For the text-containing cell, return its midpoint in (x, y) coordinate format. 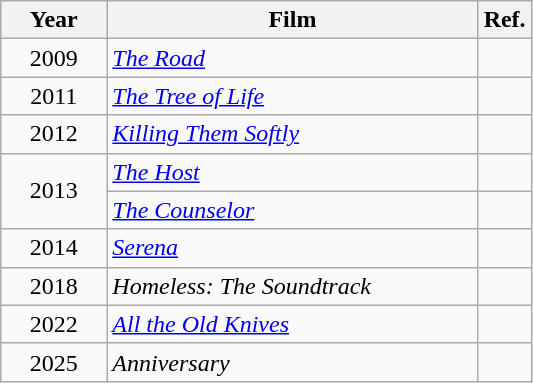
Year (54, 20)
2025 (54, 362)
2018 (54, 286)
2011 (54, 96)
Killing Them Softly (292, 134)
2014 (54, 248)
The Road (292, 58)
Anniversary (292, 362)
Serena (292, 248)
The Tree of Life (292, 96)
2009 (54, 58)
The Counselor (292, 210)
Ref. (504, 20)
All the Old Knives (292, 324)
2012 (54, 134)
2022 (54, 324)
The Host (292, 172)
Homeless: The Soundtrack (292, 286)
Film (292, 20)
2013 (54, 191)
